Locate the cell with the specified text and output its [X, Y] center coordinate. 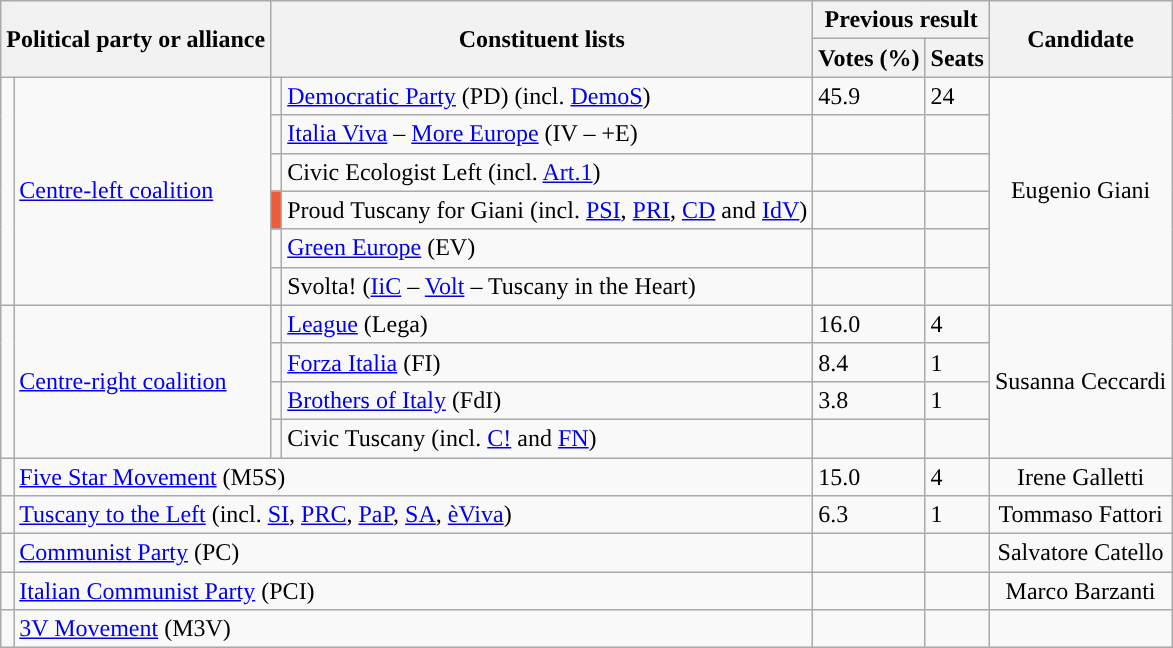
Marco Barzanti [1080, 591]
Candidate [1080, 39]
8.4 [869, 362]
Democratic Party (PD) (incl. DemoS) [548, 96]
Civic Ecologist Left (incl. Art.1) [548, 172]
Centre-left coalition [142, 191]
Italia Viva – More Europe (IV – +E) [548, 134]
16.0 [869, 324]
Tommaso Fattori [1080, 515]
Proud Tuscany for Giani (incl. PSI, PRI, CD and IdV) [548, 210]
Communist Party (PC) [414, 553]
Irene Galletti [1080, 477]
3.8 [869, 400]
Political party or alliance [136, 39]
Brothers of Italy (FdI) [548, 400]
45.9 [869, 96]
Votes (%) [869, 58]
Svolta! (IiC – Volt – Tuscany in the Heart) [548, 286]
Salvatore Catello [1080, 553]
Seats [957, 58]
Green Europe (EV) [548, 248]
6.3 [869, 515]
Forza Italia (FI) [548, 362]
Centre-right coalition [142, 381]
League (Lega) [548, 324]
15.0 [869, 477]
Italian Communist Party (PCI) [414, 591]
Previous result [902, 20]
Civic Tuscany (incl. C! and FN) [548, 438]
Eugenio Giani [1080, 191]
24 [957, 96]
3V Movement (M3V) [414, 629]
Tuscany to the Left (incl. SI, PRC, PaP, SA, èViva) [414, 515]
Five Star Movement (M5S) [414, 477]
Constituent lists [542, 39]
Susanna Ceccardi [1080, 381]
